Provide the [x, y] coordinate of the cell's center where the given text is located.  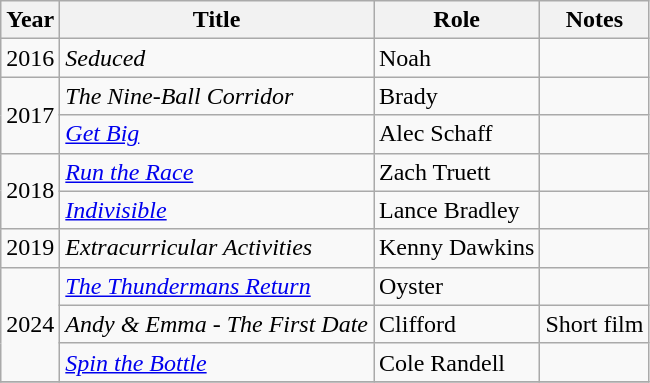
2024 [30, 324]
Zach Truett [457, 172]
2016 [30, 58]
Run the Race [217, 172]
Kenny Dawkins [457, 248]
2017 [30, 115]
The Thundermans Return [217, 286]
Clifford [457, 324]
Lance Bradley [457, 210]
Get Big [217, 134]
Notes [594, 20]
Indivisible [217, 210]
Spin the Bottle [217, 362]
Short film [594, 324]
Andy & Emma - The First Date [217, 324]
Year [30, 20]
Extracurricular Activities [217, 248]
Cole Randell [457, 362]
Role [457, 20]
Seduced [217, 58]
2019 [30, 248]
2018 [30, 191]
Title [217, 20]
Noah [457, 58]
The Nine-Ball Corridor [217, 96]
Oyster [457, 286]
Brady [457, 96]
Alec Schaff [457, 134]
